Extract the [X, Y] coordinate from the center of the cell holding the provided text.  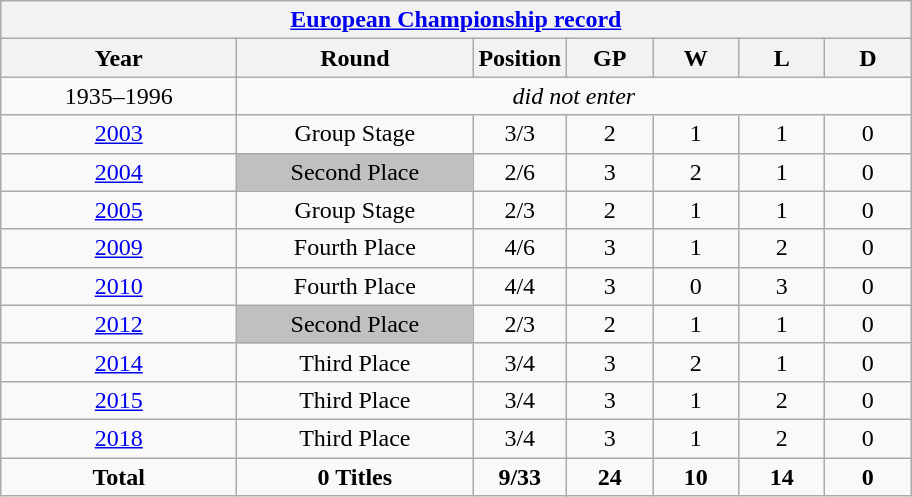
2012 [119, 324]
2010 [119, 286]
European Championship record [456, 20]
4/4 [520, 286]
did not enter [574, 96]
9/33 [520, 477]
2015 [119, 400]
2004 [119, 172]
2005 [119, 210]
W [696, 58]
24 [610, 477]
L [782, 58]
Round [355, 58]
GP [610, 58]
0 Titles [355, 477]
1935–1996 [119, 96]
2/6 [520, 172]
2018 [119, 438]
Position [520, 58]
D [868, 58]
14 [782, 477]
Year [119, 58]
4/6 [520, 248]
Total [119, 477]
2003 [119, 134]
2014 [119, 362]
3/3 [520, 134]
10 [696, 477]
2009 [119, 248]
